Pinpoint the cell where the given text exists, returning its (x, y) midpoint coordinate. 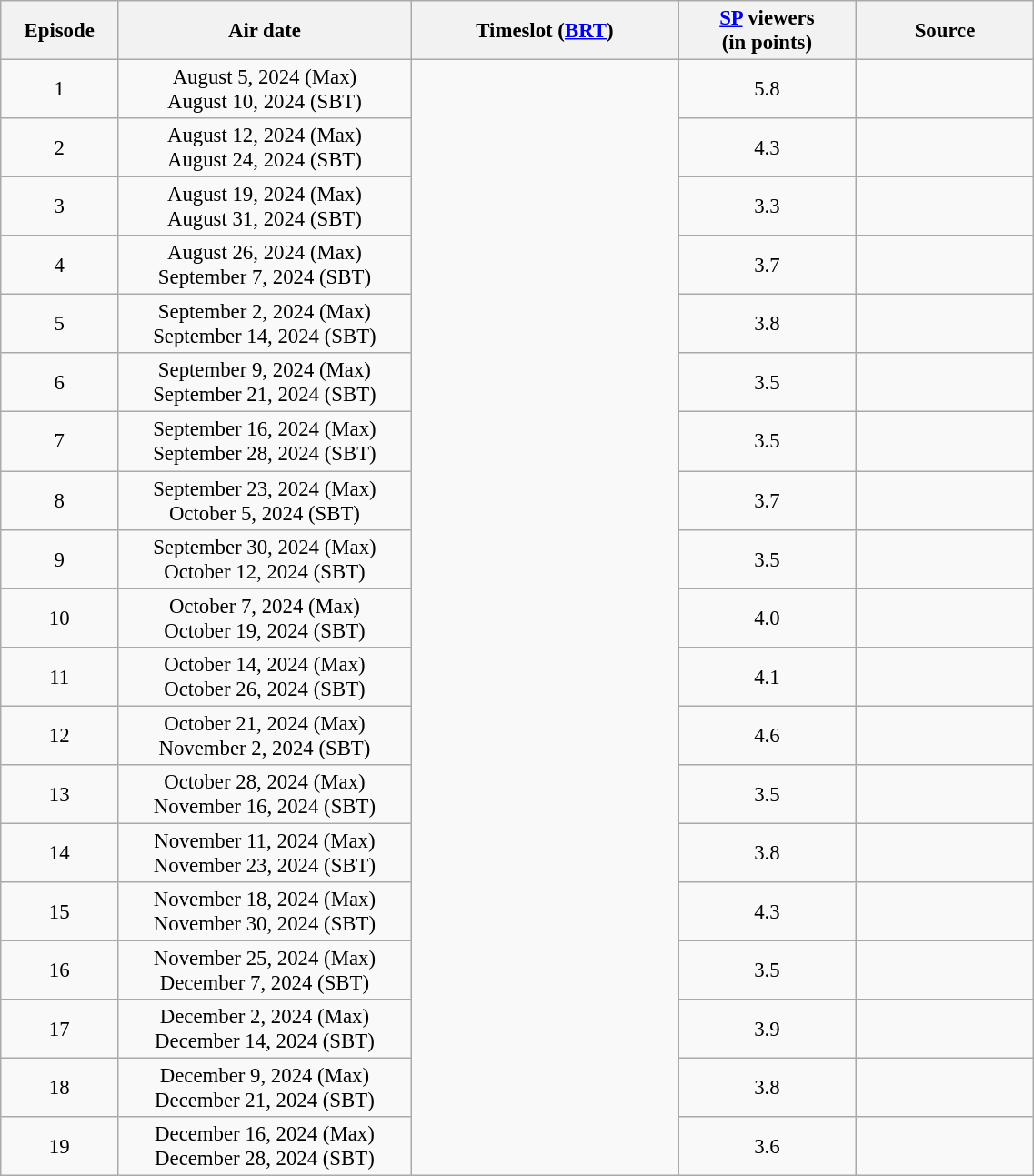
October 7, 2024 (Max)October 19, 2024 (SBT) (266, 618)
3.3 (768, 207)
7 (60, 442)
December 2, 2024 (Max)December 14, 2024 (SBT) (266, 1030)
16 (60, 970)
17 (60, 1030)
August 26, 2024 (Max)September 7, 2024 (SBT) (266, 266)
6 (60, 382)
3.9 (768, 1030)
September 30, 2024 (Max)October 12, 2024 (SBT) (266, 558)
SP viewers(in points) (768, 31)
18 (60, 1088)
Episode (60, 31)
4.1 (768, 677)
September 23, 2024 (Max)October 5, 2024 (SBT) (266, 500)
October 14, 2024 (Max)October 26, 2024 (SBT) (266, 677)
October 21, 2024 (Max)November 2, 2024 (SBT) (266, 735)
8 (60, 500)
September 9, 2024 (Max)September 21, 2024 (SBT) (266, 382)
9 (60, 558)
August 19, 2024 (Max)August 31, 2024 (SBT) (266, 207)
12 (60, 735)
5.8 (768, 89)
14 (60, 853)
October 28, 2024 (Max)November 16, 2024 (SBT) (266, 795)
3 (60, 207)
Air date (266, 31)
December 9, 2024 (Max)December 21, 2024 (SBT) (266, 1088)
Source (945, 31)
15 (60, 911)
5 (60, 324)
4.6 (768, 735)
3.6 (768, 1146)
November 11, 2024 (Max)November 23, 2024 (SBT) (266, 853)
13 (60, 795)
September 16, 2024 (Max)September 28, 2024 (SBT) (266, 442)
August 5, 2024 (Max)August 10, 2024 (SBT) (266, 89)
11 (60, 677)
4 (60, 266)
Timeslot (BRT) (544, 31)
December 16, 2024 (Max)December 28, 2024 (SBT) (266, 1146)
August 12, 2024 (Max)August 24, 2024 (SBT) (266, 147)
19 (60, 1146)
November 25, 2024 (Max)December 7, 2024 (SBT) (266, 970)
November 18, 2024 (Max)November 30, 2024 (SBT) (266, 911)
2 (60, 147)
4.0 (768, 618)
September 2, 2024 (Max)September 14, 2024 (SBT) (266, 324)
10 (60, 618)
1 (60, 89)
